Extract the [X, Y] coordinate from the center of the cell holding the provided text.  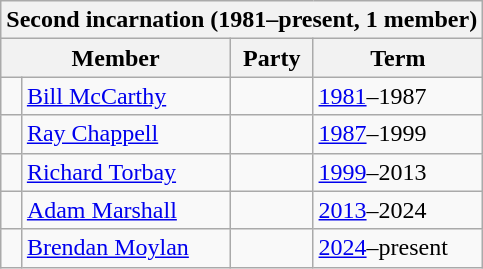
Brendan Moylan [126, 248]
2024–present [398, 248]
1981–1987 [398, 96]
Party [272, 58]
Ray Chappell [126, 134]
1987–1999 [398, 134]
Bill McCarthy [126, 96]
Adam Marshall [126, 210]
Term [398, 58]
2013–2024 [398, 210]
1999–2013 [398, 172]
Second incarnation (1981–present, 1 member) [242, 20]
Member [116, 58]
Richard Torbay [126, 172]
